Return the (x, y) coordinate for the center point of the cell that contains the specified text.  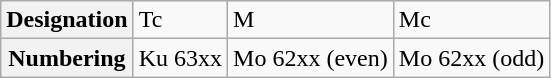
Tc (180, 20)
Mo 62xx (even) (311, 58)
Mo 62xx (odd) (471, 58)
Ku 63xx (180, 58)
M (311, 20)
Designation (67, 20)
Mc (471, 20)
Numbering (67, 58)
